Capture the cell that displays the provided text and extract its (X, Y) central coordinate. 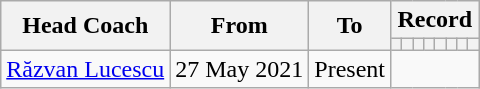
Head Coach (86, 26)
27 May 2021 (240, 69)
Present (350, 69)
Record (435, 20)
Răzvan Lucescu (86, 69)
To (350, 26)
From (240, 26)
